Identify which cell holds the provided text, then report its (X, Y) central coordinate. 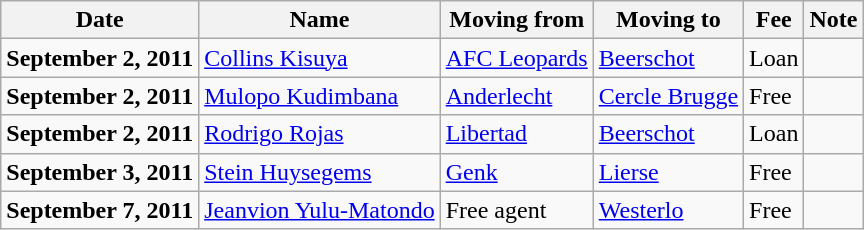
Mulopo Kudimbana (320, 96)
Genk (516, 172)
Name (320, 20)
Note (834, 20)
Free agent (516, 210)
Westerlo (668, 210)
Jeanvion Yulu-Matondo (320, 210)
Libertad (516, 134)
Cercle Brugge (668, 96)
September 7, 2011 (100, 210)
Stein Huysegems (320, 172)
AFC Leopards (516, 58)
Anderlecht (516, 96)
Fee (774, 20)
Rodrigo Rojas (320, 134)
Collins Kisuya (320, 58)
September 3, 2011 (100, 172)
Lierse (668, 172)
Moving from (516, 20)
Date (100, 20)
Moving to (668, 20)
